Pinpoint the cell where the given text exists, returning its [X, Y] midpoint coordinate. 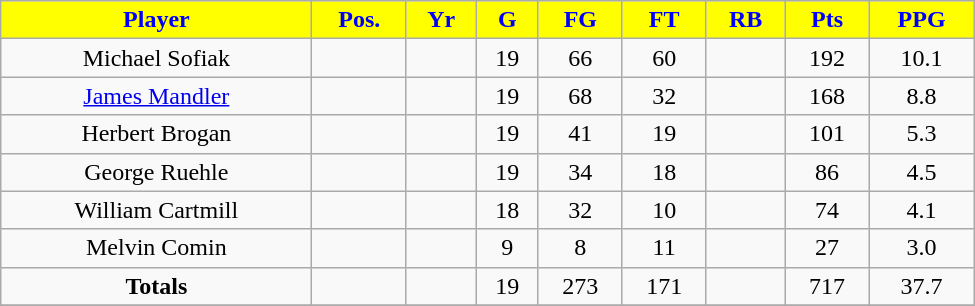
101 [827, 134]
27 [827, 248]
FG [580, 20]
66 [580, 58]
Pts [827, 20]
41 [580, 134]
273 [580, 286]
8.8 [922, 96]
Herbert Brogan [156, 134]
G [507, 20]
10.1 [922, 58]
8 [580, 248]
RB [746, 20]
168 [827, 96]
10 [664, 210]
Melvin Comin [156, 248]
74 [827, 210]
4.5 [922, 172]
William Cartmill [156, 210]
68 [580, 96]
86 [827, 172]
Michael Sofiak [156, 58]
5.3 [922, 134]
Player [156, 20]
192 [827, 58]
Pos. [359, 20]
11 [664, 248]
3.0 [922, 248]
34 [580, 172]
4.1 [922, 210]
FT [664, 20]
James Mandler [156, 96]
George Ruehle [156, 172]
PPG [922, 20]
Yr [441, 20]
37.7 [922, 286]
Totals [156, 286]
60 [664, 58]
9 [507, 248]
171 [664, 286]
717 [827, 286]
